Search for the cell housing the specified text and yield its (x, y) center coordinate. 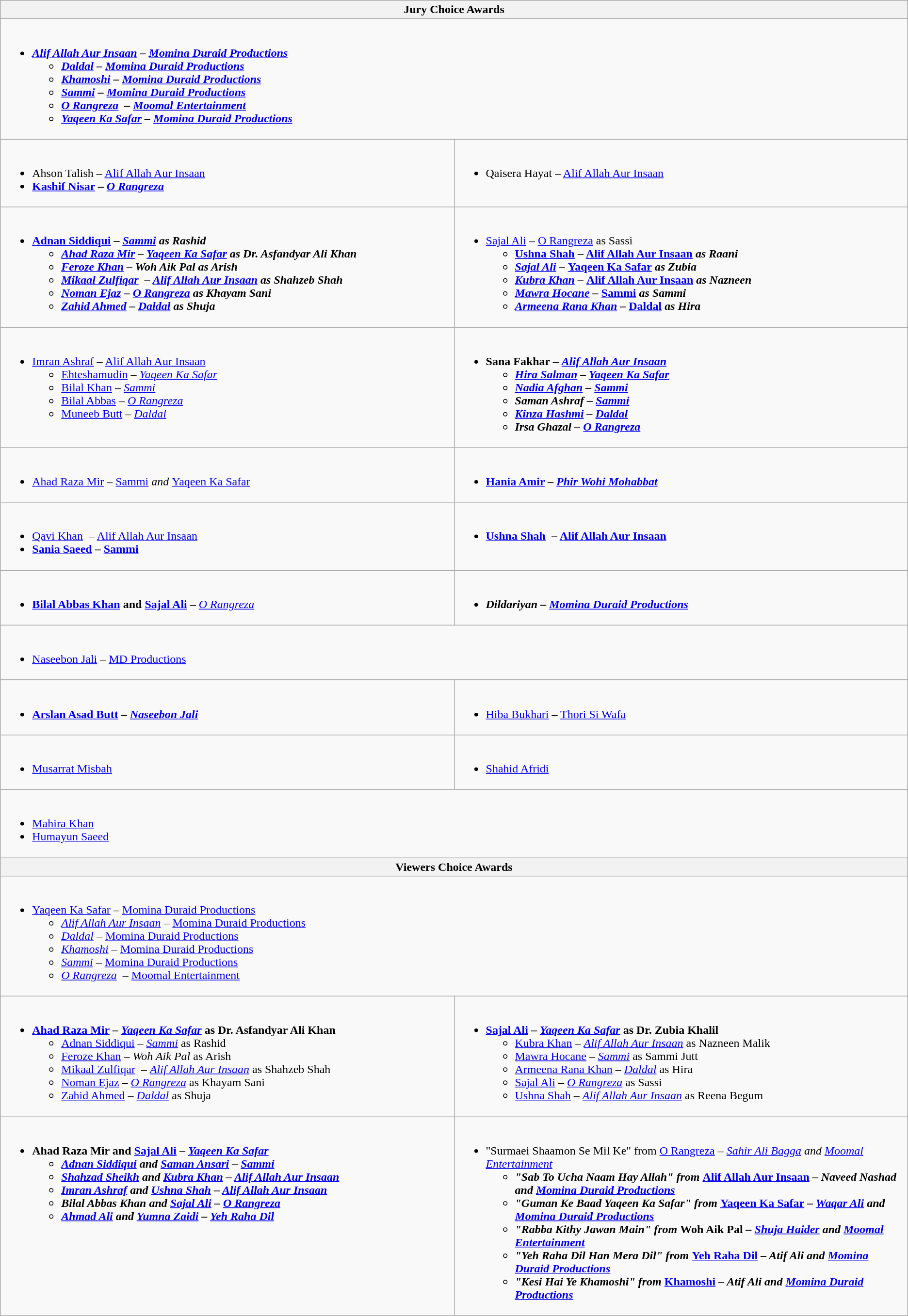
Sana Fakhar – Alif Allah Aur InsaanHira Salman – Yaqeen Ka SafarNadia Afghan – SammiSaman Ashraf – SammiKinza Hashmi – DaldalIrsa Ghazal – O Rangreza (681, 387)
Dildariyan – Momina Duraid Productions (681, 597)
Jury Choice Awards (454, 10)
Hania Amir – Phir Wohi Mohabbat (681, 475)
Arslan Asad Butt – Naseebon Jali (227, 707)
Naseebon Jali – MD Productions (454, 653)
Imran Ashraf – Alif Allah Aur InsaanEhteshamudin – Yaqeen Ka SafarBilal Khan – SammiBilal Abbas – O RangrezaMuneeb Butt – Daldal (227, 387)
Hiba Bukhari – Thori Si Wafa (681, 707)
Qaisera Hayat – Alif Allah Aur Insaan (681, 173)
Qavi Khan – Alif Allah Aur InsaanSania Saeed – Sammi (227, 536)
Ahad Raza Mir – Sammi and Yaqeen Ka Safar (227, 475)
Bilal Abbas Khan and Sajal Ali – O Rangreza (227, 597)
Shahid Afridi (681, 762)
Mahira KhanHumayun Saeed (454, 823)
Ahson Talish – Alif Allah Aur InsaanKashif Nisar – O Rangreza (227, 173)
Musarrat Misbah (227, 762)
Ushna Shah – Alif Allah Aur Insaan (681, 536)
Viewers Choice Awards (454, 867)
